Return [x, y] of the center of cell containing provided text 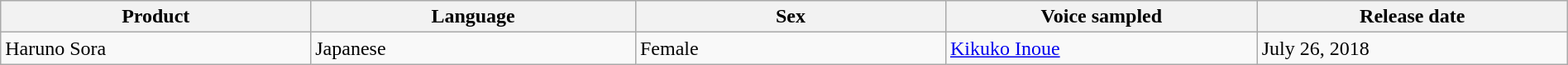
Kikuko Inoue [1102, 48]
Language [473, 17]
Product [155, 17]
Voice sampled [1102, 17]
Sex [791, 17]
Japanese [473, 48]
Haruno Sora [155, 48]
Release date [1413, 17]
July 26, 2018 [1413, 48]
Female [791, 48]
